Extract the [x, y] coordinate from the center of the cell holding the provided text.  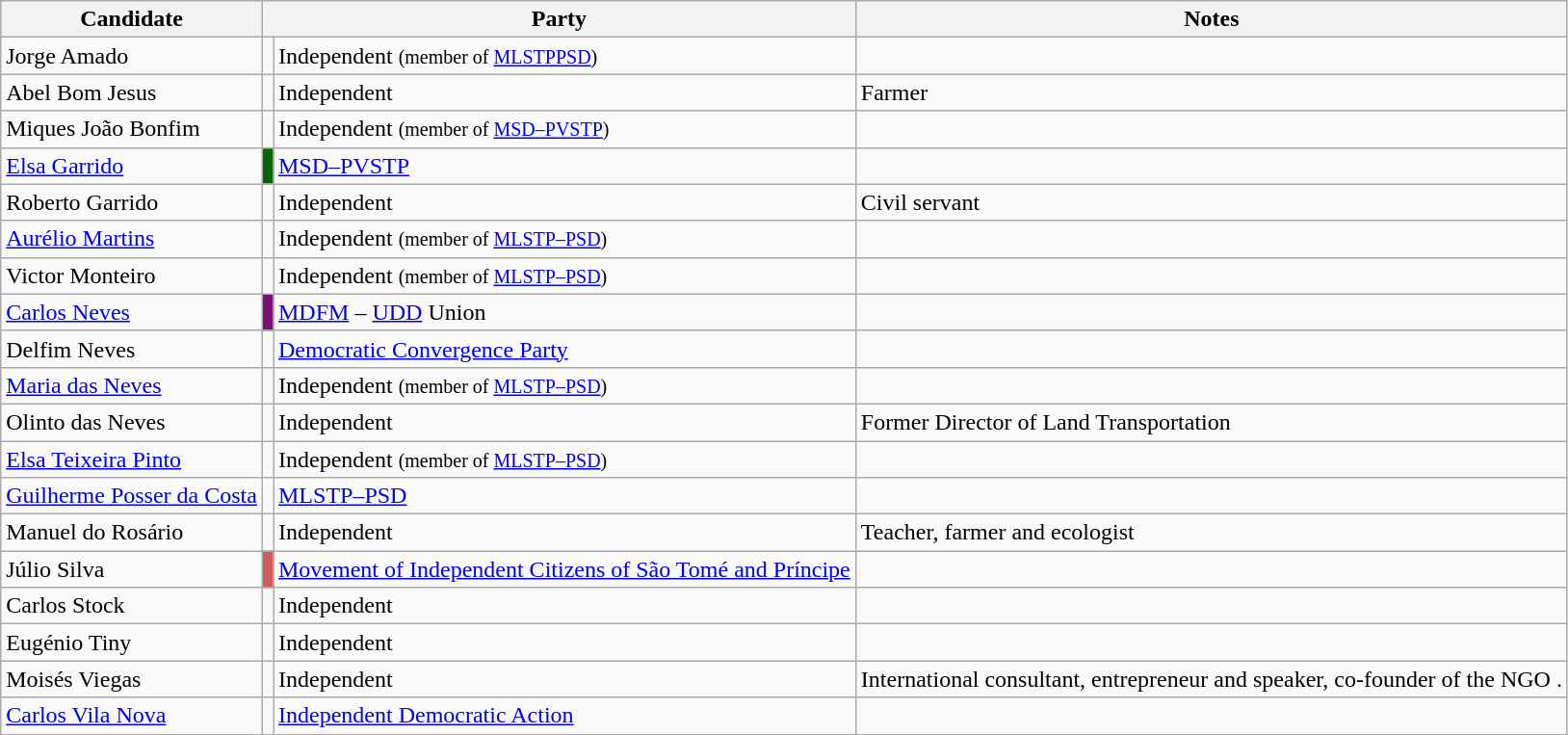
Civil servant [1212, 202]
Independent Democratic Action [564, 716]
Roberto Garrido [132, 202]
Independent (member of MLSTPPSD) [564, 56]
Moisés Viegas [132, 679]
Candidate [132, 19]
Manuel do Rosário [132, 533]
Delfim Neves [132, 349]
MLSTP–PSD [564, 496]
Miques João Bonfim [132, 129]
Olinto das Neves [132, 422]
Guilherme Posser da Costa [132, 496]
Júlio Silva [132, 569]
Democratic Convergence Party [564, 349]
Carlos Neves [132, 312]
MDFM – UDD Union [564, 312]
Eugénio Tiny [132, 643]
Party [559, 19]
Jorge Amado [132, 56]
Notes [1212, 19]
Elsa Garrido [132, 166]
Victor Monteiro [132, 276]
Elsa Teixeira Pinto [132, 459]
Movement of Independent Citizens of São Tomé and Príncipe [564, 569]
Farmer [1212, 92]
Teacher, farmer and ecologist [1212, 533]
Independent (member of MSD–PVSTP) [564, 129]
Abel Bom Jesus [132, 92]
Former Director of Land Transportation [1212, 422]
MSD–PVSTP [564, 166]
Carlos Stock [132, 606]
Aurélio Martins [132, 239]
Maria das Neves [132, 385]
International consultant, entrepreneur and speaker, co-founder of the NGO . [1212, 679]
Carlos Vila Nova [132, 716]
